Provide the (x, y) coordinate of the cell's center where the given text is located.  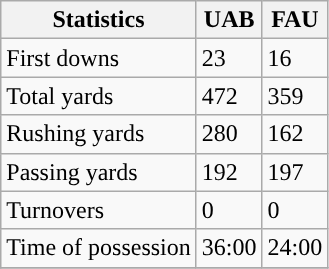
24:00 (295, 248)
First downs (99, 58)
23 (229, 58)
UAB (229, 20)
Passing yards (99, 172)
Time of possession (99, 248)
Rushing yards (99, 134)
36:00 (229, 248)
472 (229, 96)
16 (295, 58)
Turnovers (99, 210)
192 (229, 172)
280 (229, 134)
162 (295, 134)
Statistics (99, 20)
Total yards (99, 96)
197 (295, 172)
FAU (295, 20)
359 (295, 96)
